Detect which cell encompasses the target text, then output its [X, Y] center coordinate. 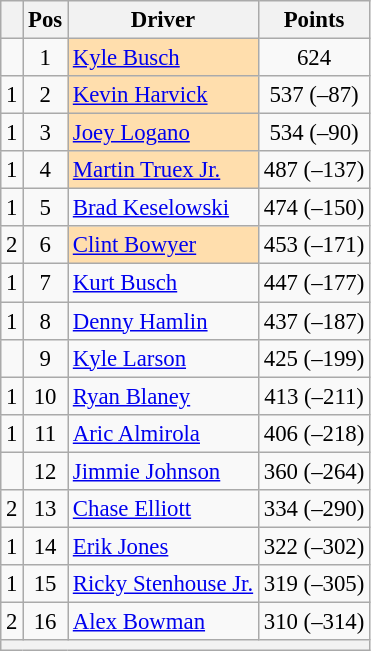
Kurt Busch [164, 283]
16 [46, 621]
360 (–264) [314, 471]
Chase Elliott [164, 509]
Clint Bowyer [164, 245]
Aric Almirola [164, 433]
12 [46, 471]
15 [46, 584]
9 [46, 358]
437 (–187) [314, 321]
Kyle Larson [164, 358]
Pos [46, 20]
Joey Logano [164, 133]
Alex Bowman [164, 621]
Brad Keselowski [164, 208]
Kevin Harvick [164, 95]
Points [314, 20]
624 [314, 58]
8 [46, 321]
334 (–290) [314, 509]
534 (–90) [314, 133]
Kyle Busch [164, 58]
322 (–302) [314, 546]
5 [46, 208]
6 [46, 245]
7 [46, 283]
11 [46, 433]
310 (–314) [314, 621]
10 [46, 396]
4 [46, 170]
413 (–211) [314, 396]
425 (–199) [314, 358]
3 [46, 133]
Driver [164, 20]
487 (–137) [314, 170]
Erik Jones [164, 546]
406 (–218) [314, 433]
Ricky Stenhouse Jr. [164, 584]
453 (–171) [314, 245]
537 (–87) [314, 95]
14 [46, 546]
Martin Truex Jr. [164, 170]
Jimmie Johnson [164, 471]
13 [46, 509]
447 (–177) [314, 283]
474 (–150) [314, 208]
Ryan Blaney [164, 396]
319 (–305) [314, 584]
Denny Hamlin [164, 321]
